Return the (X, Y) coordinate for the center point of the cell that contains the specified text.  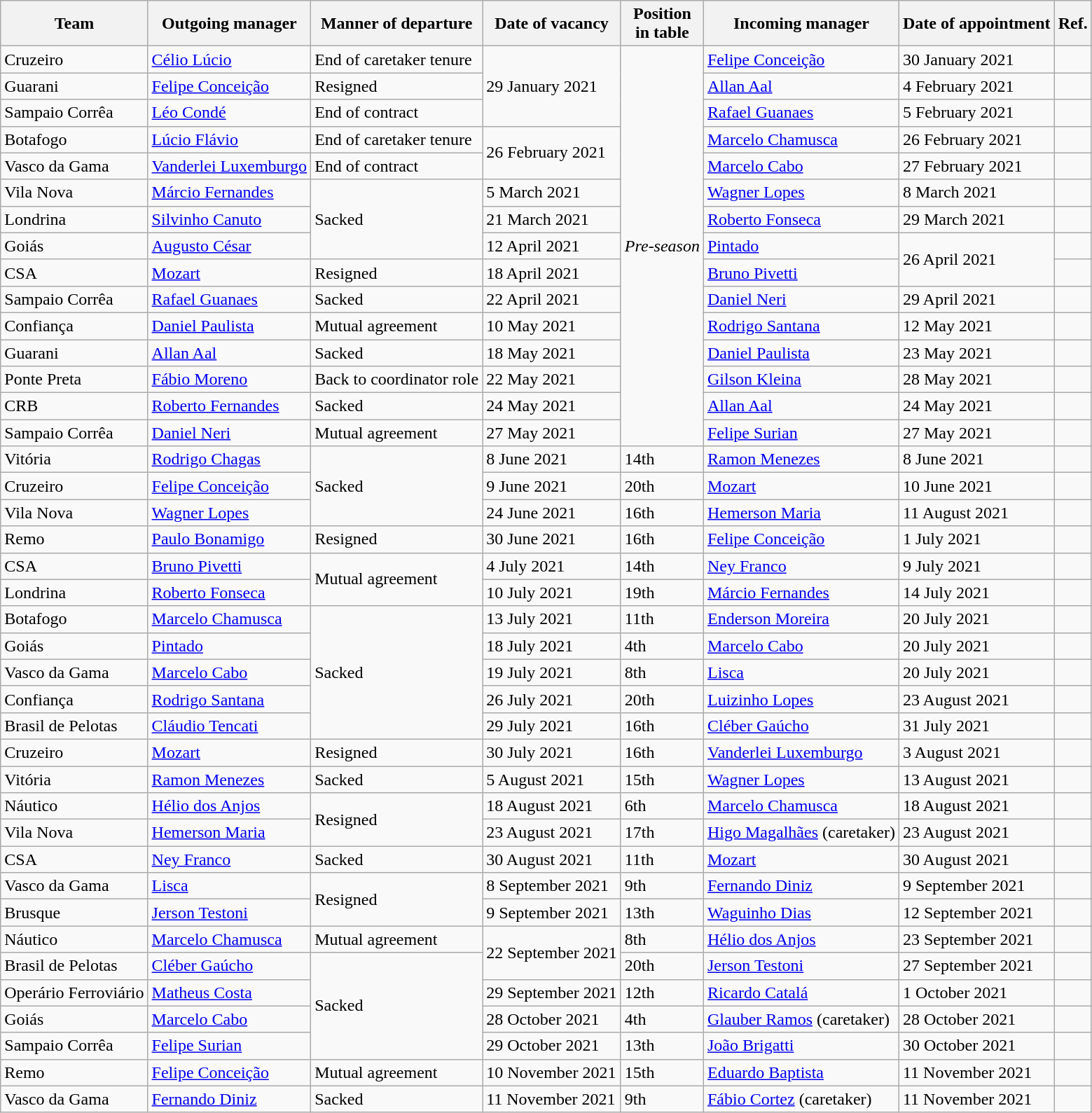
9 June 2021 (552, 486)
Silvinho Canuto (230, 219)
Back to coordinator role (396, 380)
Fábio Cortez (caretaker) (801, 1099)
21 March 2021 (552, 219)
Rodrigo Chagas (230, 459)
Pre-season (662, 247)
18 July 2021 (552, 646)
Cláudio Tencati (230, 726)
11 August 2021 (976, 513)
12 May 2021 (976, 326)
29 January 2021 (552, 86)
10 November 2021 (552, 1072)
14 July 2021 (976, 593)
22 September 2021 (552, 953)
29 March 2021 (976, 219)
19 July 2021 (552, 672)
30 July 2021 (552, 752)
12th (662, 993)
Ponte Preta (74, 380)
1 October 2021 (976, 993)
28 May 2021 (976, 380)
19th (662, 593)
Incoming manager (801, 24)
Ricardo Catalá (801, 993)
30 June 2021 (552, 539)
18 May 2021 (552, 352)
Waguinho Dias (801, 913)
29 July 2021 (552, 726)
10 July 2021 (552, 593)
João Brigatti (801, 1046)
13 July 2021 (552, 619)
4 February 2021 (976, 86)
Team (74, 24)
1 July 2021 (976, 539)
Matheus Costa (230, 993)
Higo Magalhães (caretaker) (801, 833)
8 September 2021 (552, 886)
Luizinho Lopes (801, 699)
Gilson Kleina (801, 380)
3 August 2021 (976, 752)
Manner of departure (396, 24)
9 July 2021 (976, 566)
24 June 2021 (552, 513)
Lúcio Flávio (230, 139)
18 April 2021 (552, 272)
5 August 2021 (552, 780)
30 January 2021 (976, 60)
23 May 2021 (976, 352)
10 June 2021 (976, 486)
5 March 2021 (552, 193)
30 October 2021 (976, 1046)
Date of vacancy (552, 24)
Ref. (1073, 24)
29 September 2021 (552, 993)
CRB (74, 406)
Léo Condé (230, 113)
22 May 2021 (552, 380)
27 February 2021 (976, 166)
Roberto Fernandes (230, 406)
Eduardo Baptista (801, 1072)
12 September 2021 (976, 913)
31 July 2021 (976, 726)
29 April 2021 (976, 299)
Outgoing manager (230, 24)
4 July 2021 (552, 566)
12 April 2021 (552, 246)
8 March 2021 (976, 193)
Glauber Ramos (caretaker) (801, 1019)
26 July 2021 (552, 699)
Paulo Bonamigo (230, 539)
29 October 2021 (552, 1046)
Operário Ferroviário (74, 993)
27 September 2021 (976, 966)
17th (662, 833)
Augusto César (230, 246)
Fábio Moreno (230, 380)
Positionin table (662, 24)
10 May 2021 (552, 326)
26 April 2021 (976, 259)
Date of appointment (976, 24)
13 August 2021 (976, 780)
23 September 2021 (976, 939)
5 February 2021 (976, 113)
22 April 2021 (552, 299)
Célio Lúcio (230, 60)
Brusque (74, 913)
6th (662, 806)
Enderson Moreira (801, 619)
